Scan for the cell matching the given text and deliver its [X, Y] coordinate at center. 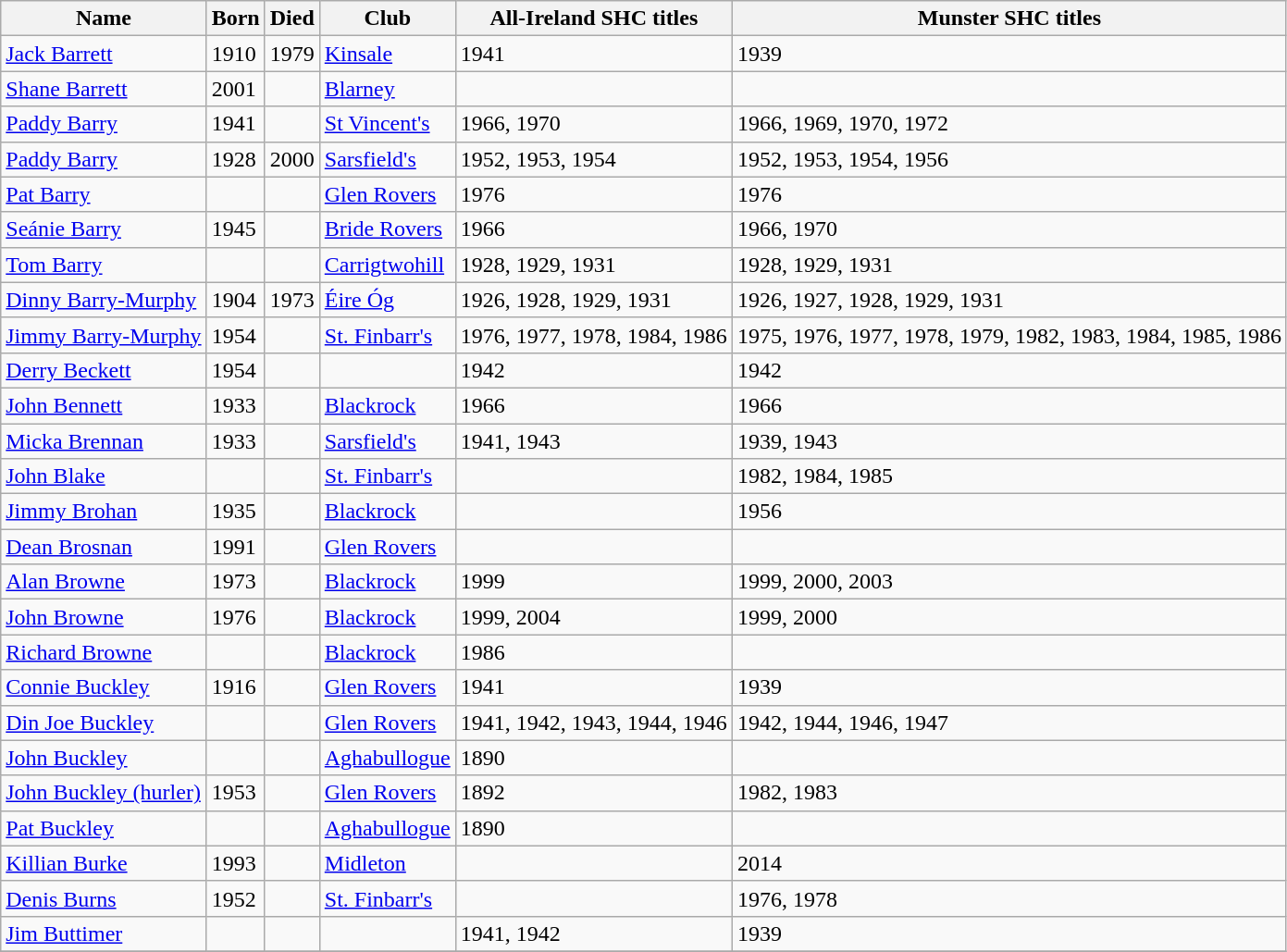
Died [292, 19]
1916 [235, 687]
1976, 1977, 1978, 1984, 1986 [594, 335]
Derry Beckett [104, 370]
1975, 1976, 1977, 1978, 1979, 1982, 1983, 1984, 1985, 1986 [1009, 335]
1979 [292, 54]
1986 [594, 652]
1982, 1984, 1985 [1009, 476]
1939, 1943 [1009, 441]
John Browne [104, 617]
1941, 1942, 1943, 1944, 1946 [594, 723]
St Vincent's [387, 124]
Killian Burke [104, 863]
Denis Burns [104, 898]
1956 [1009, 512]
John Blake [104, 476]
Tom Barry [104, 265]
1892 [594, 793]
Name [104, 19]
Seánie Barry [104, 229]
Micka Brennan [104, 441]
Dean Brosnan [104, 547]
1935 [235, 512]
1953 [235, 793]
John Bennett [104, 405]
1926, 1927, 1928, 1929, 1931 [1009, 300]
Pat Barry [104, 194]
Carrigtwohill [387, 265]
Jim Buttimer [104, 933]
1942, 1944, 1946, 1947 [1009, 723]
1926, 1928, 1929, 1931 [594, 300]
1910 [235, 54]
John Buckley (hurler) [104, 793]
Bride Rovers [387, 229]
1928 [235, 159]
Jack Barrett [104, 54]
1993 [235, 863]
Blarney [387, 89]
1952 [235, 898]
Dinny Barry-Murphy [104, 300]
Munster SHC titles [1009, 19]
Jimmy Brohan [104, 512]
Connie Buckley [104, 687]
Shane Barrett [104, 89]
1999 [594, 582]
John Buckley [104, 758]
1999, 2004 [594, 617]
Midleton [387, 863]
1941, 1942 [594, 933]
1999, 2000 [1009, 617]
Richard Browne [104, 652]
Pat Buckley [104, 828]
All-Ireland SHC titles [594, 19]
2000 [292, 159]
Jimmy Barry-Murphy [104, 335]
Born [235, 19]
1941, 1943 [594, 441]
1952, 1953, 1954 [594, 159]
1904 [235, 300]
Din Joe Buckley [104, 723]
1952, 1953, 1954, 1956 [1009, 159]
2014 [1009, 863]
Club [387, 19]
Éire Óg [387, 300]
Alan Browne [104, 582]
2001 [235, 89]
1999, 2000, 2003 [1009, 582]
1991 [235, 547]
1945 [235, 229]
1976, 1978 [1009, 898]
1982, 1983 [1009, 793]
1966, 1969, 1970, 1972 [1009, 124]
Kinsale [387, 54]
